Detect which cell encompasses the target text, then output its [X, Y] center coordinate. 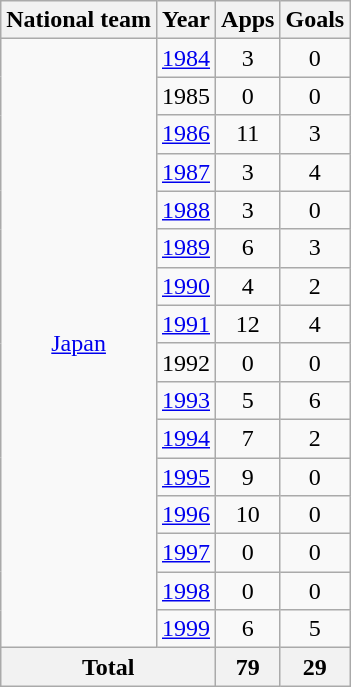
1995 [186, 477]
79 [248, 667]
1994 [186, 438]
1988 [186, 210]
7 [248, 438]
1987 [186, 172]
Year [186, 20]
1985 [186, 96]
1989 [186, 248]
1986 [186, 134]
Apps [248, 20]
11 [248, 134]
9 [248, 477]
29 [315, 667]
1998 [186, 591]
10 [248, 515]
1992 [186, 362]
Goals [315, 20]
1996 [186, 515]
1991 [186, 324]
12 [248, 324]
1999 [186, 629]
1990 [186, 286]
Total [108, 667]
1993 [186, 400]
Japan [79, 344]
1984 [186, 58]
National team [79, 20]
1997 [186, 553]
